Capture the cell that displays the provided text and extract its (x, y) central coordinate. 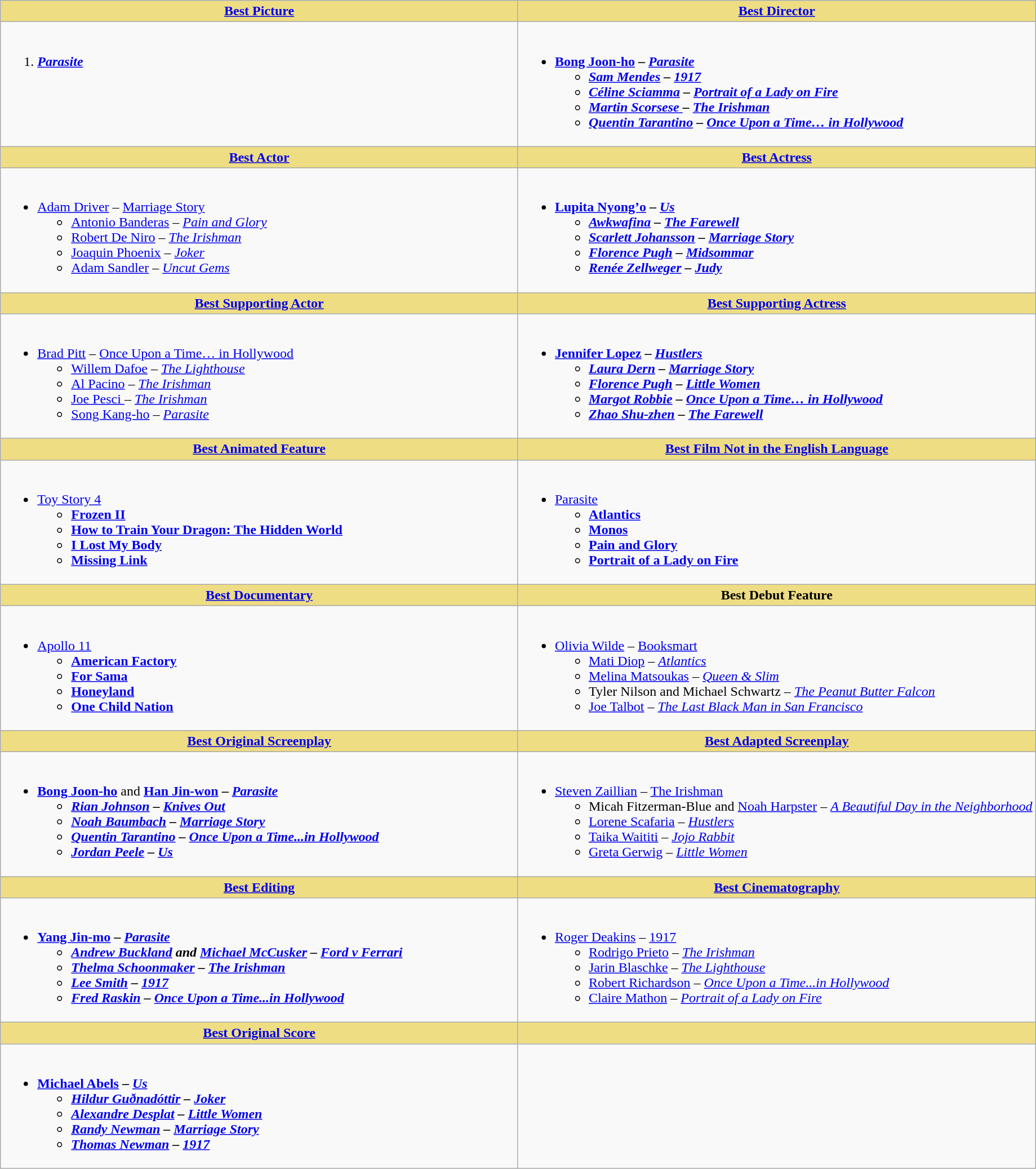
Best Film Not in the English Language (776, 449)
Best Editing (259, 887)
Best Original Score (259, 1033)
Best Original Screenplay (259, 741)
Best Debut Feature (776, 595)
ParasiteAtlanticsMonosPain and GloryPortrait of a Lady on Fire (776, 522)
Toy Story 4Frozen IIHow to Train Your Dragon: The Hidden WorldI Lost My BodyMissing Link (259, 522)
Best Documentary (259, 595)
Best Supporting Actor (259, 303)
Best Director (776, 11)
Best Adapted Screenplay (776, 741)
Adam Driver – Marriage StoryAntonio Banderas – Pain and GloryRobert De Niro – The IrishmanJoaquin Phoenix – JokerAdam Sandler – Uncut Gems (259, 230)
Best Actor (259, 157)
Best Animated Feature (259, 449)
Parasite (259, 85)
Best Picture (259, 11)
Lupita Nyong’o – UsAwkwafina – The FarewellScarlett Johansson – Marriage StoryFlorence Pugh – MidsommarRenée Zellweger – Judy (776, 230)
Brad Pitt – Once Upon a Time… in HollywoodWillem Dafoe – The LighthouseAl Pacino – The IrishmanJoe Pesci – The IrishmanSong Kang-ho – Parasite (259, 376)
Apollo 11American FactoryFor SamaHoneylandOne Child Nation (259, 668)
Best Supporting Actress (776, 303)
Best Actress (776, 157)
Best Cinematography (776, 887)
Michael Abels – UsHildur Guðnadóttir – JokerAlexandre Desplat – Little WomenRandy Newman – Marriage StoryThomas Newman – 1917 (259, 1106)
